From the cell containing the given text, extract its center point as (X, Y) coordinate. 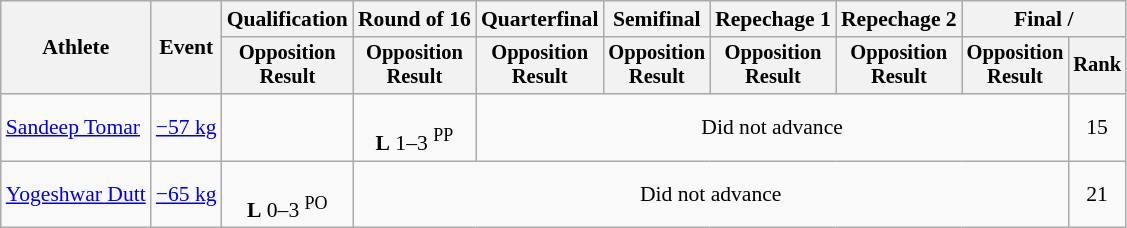
Sandeep Tomar (76, 128)
21 (1097, 194)
Final / (1044, 19)
L 0–3 PO (288, 194)
Athlete (76, 48)
Quarterfinal (540, 19)
Yogeshwar Dutt (76, 194)
Repechage 2 (899, 19)
Semifinal (656, 19)
15 (1097, 128)
L 1–3 PP (414, 128)
Round of 16 (414, 19)
Repechage 1 (773, 19)
−57 kg (186, 128)
−65 kg (186, 194)
Event (186, 48)
Rank (1097, 66)
Qualification (288, 19)
